Search for the cell housing the specified text and yield its (X, Y) center coordinate. 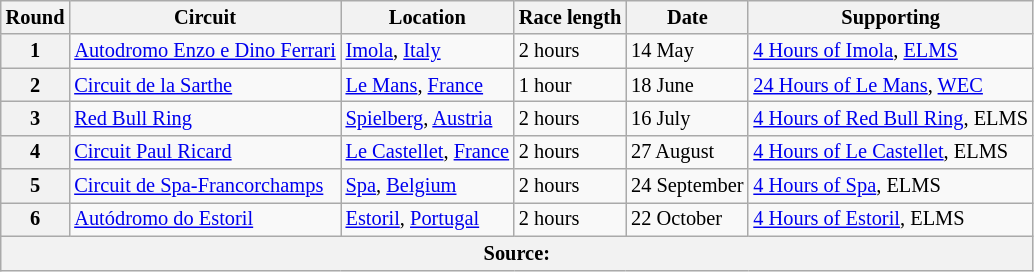
14 May (687, 51)
Race length (570, 17)
2 (36, 85)
Circuit (204, 17)
22 October (687, 219)
4 Hours of Imola, ELMS (890, 51)
Date (687, 17)
Circuit de Spa-Francorchamps (204, 186)
4 (36, 152)
6 (36, 219)
Estoril, Portugal (428, 219)
Autódromo do Estoril (204, 219)
Spielberg, Austria (428, 118)
24 Hours of Le Mans, WEC (890, 85)
4 Hours of Estoril, ELMS (890, 219)
Spa, Belgium (428, 186)
Location (428, 17)
3 (36, 118)
Imola, Italy (428, 51)
18 June (687, 85)
Red Bull Ring (204, 118)
24 September (687, 186)
4 Hours of Le Castellet, ELMS (890, 152)
27 August (687, 152)
Round (36, 17)
4 Hours of Spa, ELMS (890, 186)
Supporting (890, 17)
Autodromo Enzo e Dino Ferrari (204, 51)
1 hour (570, 85)
5 (36, 186)
Le Mans, France (428, 85)
Circuit de la Sarthe (204, 85)
Le Castellet, France (428, 152)
16 July (687, 118)
Source: (517, 253)
1 (36, 51)
4 Hours of Red Bull Ring, ELMS (890, 118)
Circuit Paul Ricard (204, 152)
